Locate the cell with the specified text and output its [x, y] center coordinate. 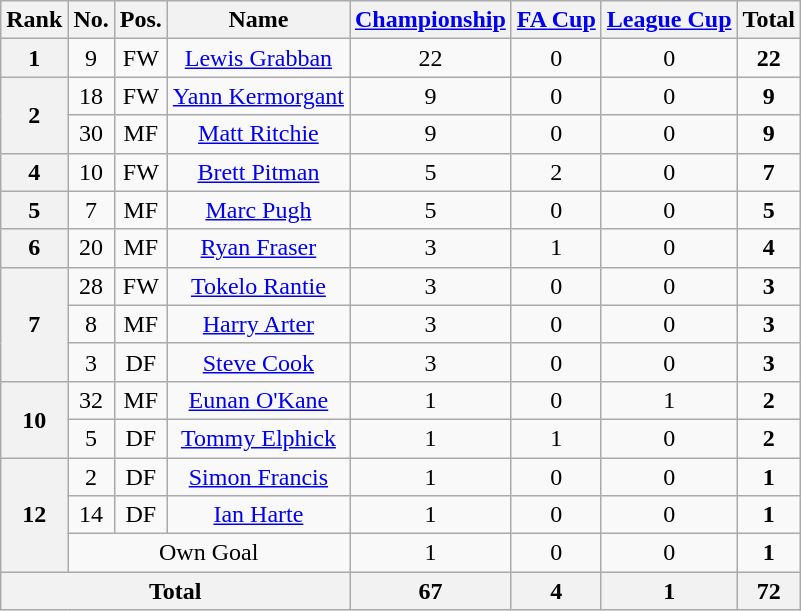
6 [34, 248]
Eunan O'Kane [258, 400]
Championship [431, 20]
32 [91, 400]
Tokelo Rantie [258, 286]
67 [431, 591]
Marc Pugh [258, 210]
Own Goal [209, 553]
Ian Harte [258, 515]
Brett Pitman [258, 172]
League Cup [669, 20]
No. [91, 20]
28 [91, 286]
Ryan Fraser [258, 248]
12 [34, 515]
30 [91, 134]
Rank [34, 20]
72 [769, 591]
Name [258, 20]
Lewis Grabban [258, 58]
Tommy Elphick [258, 438]
18 [91, 96]
Pos. [140, 20]
14 [91, 515]
Matt Ritchie [258, 134]
8 [91, 324]
20 [91, 248]
Yann Kermorgant [258, 96]
FA Cup [556, 20]
Steve Cook [258, 362]
Simon Francis [258, 477]
Harry Arter [258, 324]
